Extract the [x, y] coordinate from the center of the cell holding the provided text.  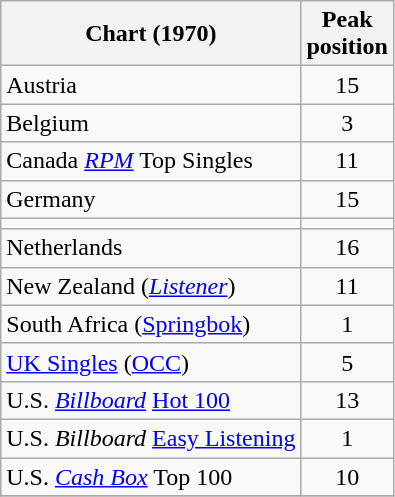
U.S. Billboard Hot 100 [151, 400]
UK Singles (OCC) [151, 362]
13 [347, 400]
Peakposition [347, 34]
Canada RPM Top Singles [151, 161]
Austria [151, 85]
Chart (1970) [151, 34]
3 [347, 123]
Germany [151, 199]
Netherlands [151, 248]
U.S. Cash Box Top 100 [151, 477]
16 [347, 248]
10 [347, 477]
Belgium [151, 123]
5 [347, 362]
South Africa (Springbok) [151, 324]
New Zealand (Listener) [151, 286]
U.S. Billboard Easy Listening [151, 438]
